Locate the cell with the specified text and output its [x, y] center coordinate. 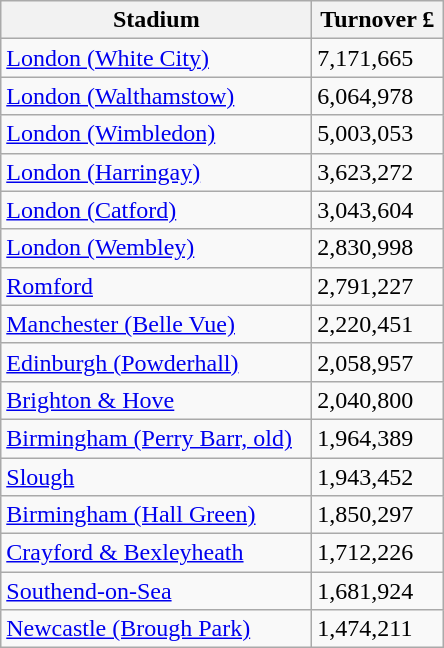
Romford [156, 286]
Stadium [156, 20]
London (Wimbledon) [156, 134]
London (Wembley) [156, 248]
3,623,272 [378, 172]
1,474,211 [378, 629]
1,964,389 [378, 438]
Birmingham (Perry Barr, old) [156, 438]
5,003,053 [378, 134]
Manchester (Belle Vue) [156, 324]
Edinburgh (Powderhall) [156, 362]
Birmingham (Hall Green) [156, 515]
Southend-on-Sea [156, 591]
1,712,226 [378, 553]
7,171,665 [378, 58]
1,943,452 [378, 477]
2,040,800 [378, 400]
2,058,957 [378, 362]
3,043,604 [378, 210]
1,681,924 [378, 591]
2,791,227 [378, 286]
London (Catford) [156, 210]
London (Harringay) [156, 172]
2,830,998 [378, 248]
Slough [156, 477]
Crayford & Bexleyheath [156, 553]
Brighton & Hove [156, 400]
London (Walthamstow) [156, 96]
London (White City) [156, 58]
6,064,978 [378, 96]
Turnover £ [378, 20]
Newcastle (Brough Park) [156, 629]
2,220,451 [378, 324]
1,850,297 [378, 515]
